Return the (x, y) coordinate for the center point of the cell that contains the specified text.  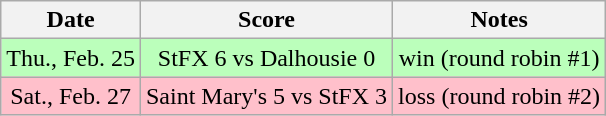
Date (71, 20)
Saint Mary's 5 vs StFX 3 (266, 96)
Score (266, 20)
Sat., Feb. 27 (71, 96)
win (round robin #1) (500, 58)
Thu., Feb. 25 (71, 58)
loss (round robin #2) (500, 96)
Notes (500, 20)
StFX 6 vs Dalhousie 0 (266, 58)
